Pinpoint the cell where the given text exists, returning its (X, Y) midpoint coordinate. 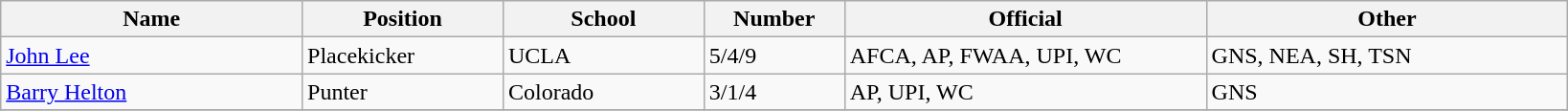
GNS, NEA, SH, TSN (1387, 55)
Other (1387, 19)
John Lee (151, 55)
5/4/9 (773, 55)
Name (151, 19)
Colorado (603, 92)
AP, UPI, WC (1025, 92)
School (603, 19)
Placekicker (403, 55)
Punter (403, 92)
Barry Helton (151, 92)
AFCA, AP, FWAA, UPI, WC (1025, 55)
Number (773, 19)
GNS (1387, 92)
UCLA (603, 55)
Position (403, 19)
3/1/4 (773, 92)
Official (1025, 19)
